Capture the cell that displays the provided text and extract its [X, Y] central coordinate. 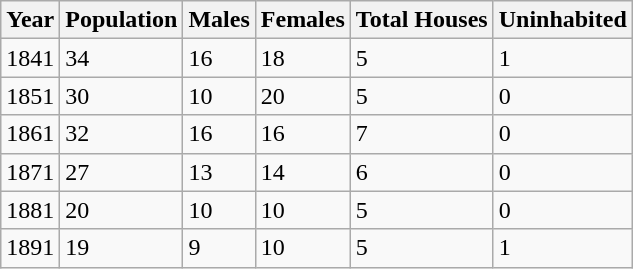
27 [122, 172]
18 [302, 58]
Population [122, 20]
19 [122, 248]
1871 [30, 172]
1851 [30, 96]
34 [122, 58]
7 [422, 134]
1881 [30, 210]
1891 [30, 248]
Males [219, 20]
Uninhabited [562, 20]
14 [302, 172]
6 [422, 172]
9 [219, 248]
Year [30, 20]
32 [122, 134]
1841 [30, 58]
13 [219, 172]
1861 [30, 134]
Total Houses [422, 20]
Females [302, 20]
30 [122, 96]
